Output the (X, Y) coordinate of the center of the cell containing the given text.  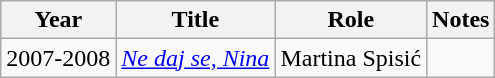
Title (196, 20)
2007-2008 (58, 58)
Year (58, 20)
Role (351, 20)
Notes (461, 20)
Ne daj se, Nina (196, 58)
Martina Spisić (351, 58)
